Output the (x, y) coordinate of the center of the cell containing the given text.  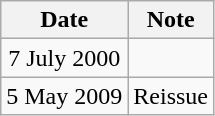
Reissue (171, 96)
Note (171, 20)
Date (64, 20)
7 July 2000 (64, 58)
5 May 2009 (64, 96)
